From the cell containing the given text, extract its center point as [X, Y] coordinate. 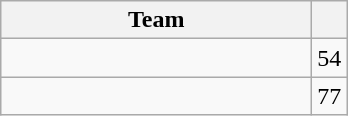
77 [330, 96]
Team [156, 20]
54 [330, 58]
